For the text-containing cell, return its midpoint in (X, Y) coordinate format. 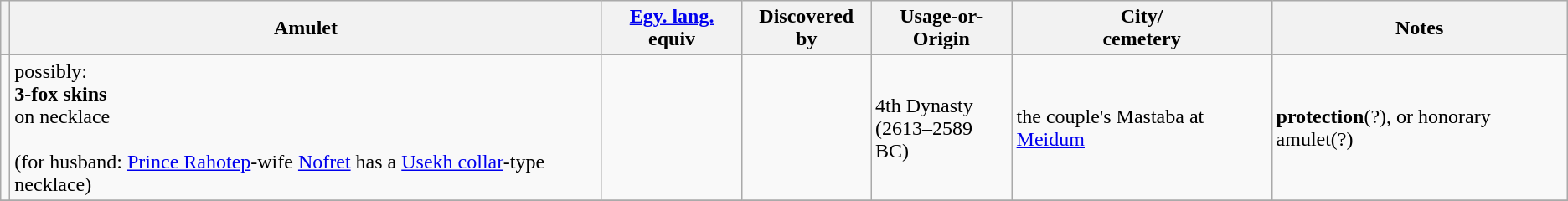
Usage-or-Origin (941, 28)
City/cemetery (1142, 28)
Egy. lang. equiv (672, 28)
Discovered by (807, 28)
Amulet (306, 28)
Notes (1419, 28)
4th Dynasty(2613–2589 BC) (941, 127)
the couple's Mastaba at Meidum (1142, 127)
possibly:3-fox skinson necklace(for husband: Prince Rahotep-wife Nofret has a Usekh collar-type necklace) (306, 127)
protection(?), or honorary amulet(?) (1419, 127)
